Detect which cell encompasses the target text, then output its [X, Y] center coordinate. 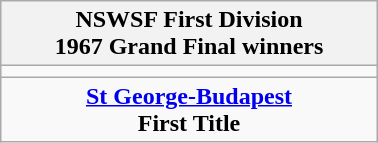
St George-BudapestFirst Title [189, 110]
NSWSF First Division1967 Grand Final winners [189, 34]
